Determine the (X, Y) coordinate at the center of the cell enclosing the given text.  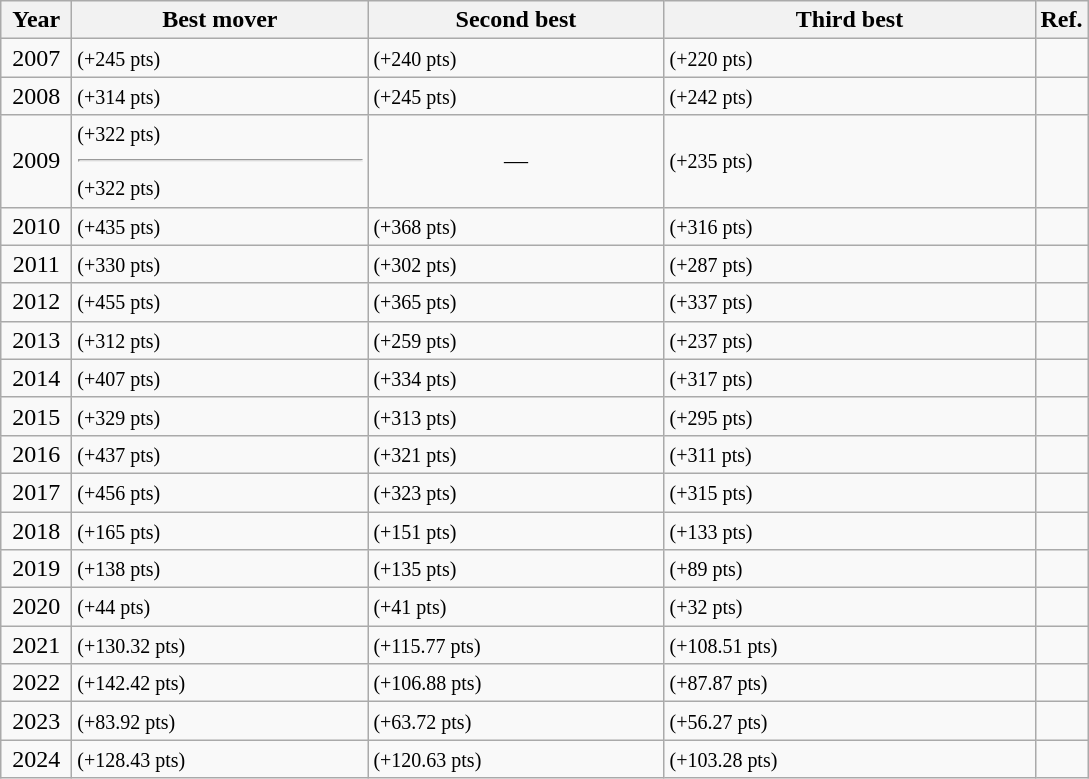
2012 (36, 302)
(+316 pts) (850, 226)
(+130.32 pts) (220, 645)
(+87.87 pts) (850, 683)
2008 (36, 96)
(+368 pts) (516, 226)
Year (36, 20)
2016 (36, 454)
(+311 pts) (850, 454)
(+89 pts) (850, 569)
(+106.88 pts) (516, 683)
2015 (36, 416)
(+165 pts) (220, 531)
(+323 pts) (516, 492)
2018 (36, 531)
(+329 pts) (220, 416)
(+242 pts) (850, 96)
(+315 pts) (850, 492)
2022 (36, 683)
2009 (36, 161)
(+321 pts) (516, 454)
2007 (36, 58)
(+108.51 pts) (850, 645)
(+56.27 pts) (850, 721)
(+334 pts) (516, 378)
2014 (36, 378)
(+41 pts) (516, 607)
2019 (36, 569)
(+302 pts) (516, 264)
(+365 pts) (516, 302)
(+237 pts) (850, 340)
2011 (36, 264)
(+287 pts) (850, 264)
(+120.63 pts) (516, 759)
(+337 pts) (850, 302)
(+456 pts) (220, 492)
Ref. (1062, 20)
(+437 pts) (220, 454)
2017 (36, 492)
2024 (36, 759)
(+44 pts) (220, 607)
(+312 pts) (220, 340)
(+455 pts) (220, 302)
(+133 pts) (850, 531)
(+240 pts) (516, 58)
(+103.28 pts) (850, 759)
Best mover (220, 20)
(+330 pts) (220, 264)
2020 (36, 607)
(+314 pts) (220, 96)
(+151 pts) (516, 531)
(+317 pts) (850, 378)
2010 (36, 226)
2021 (36, 645)
(+407 pts) (220, 378)
2013 (36, 340)
(+32 pts) (850, 607)
2023 (36, 721)
(+135 pts) (516, 569)
(+128.43 pts) (220, 759)
— (516, 161)
(+295 pts) (850, 416)
(+259 pts) (516, 340)
(+83.92 pts) (220, 721)
(+435 pts) (220, 226)
(+142.42 pts) (220, 683)
Third best (850, 20)
(+322 pts) (+322 pts) (220, 161)
(+138 pts) (220, 569)
(+63.72 pts) (516, 721)
(+115.77 pts) (516, 645)
(+313 pts) (516, 416)
Second best (516, 20)
(+220 pts) (850, 58)
(+235 pts) (850, 161)
